Identify which cell holds the provided text, then report its [X, Y] central coordinate. 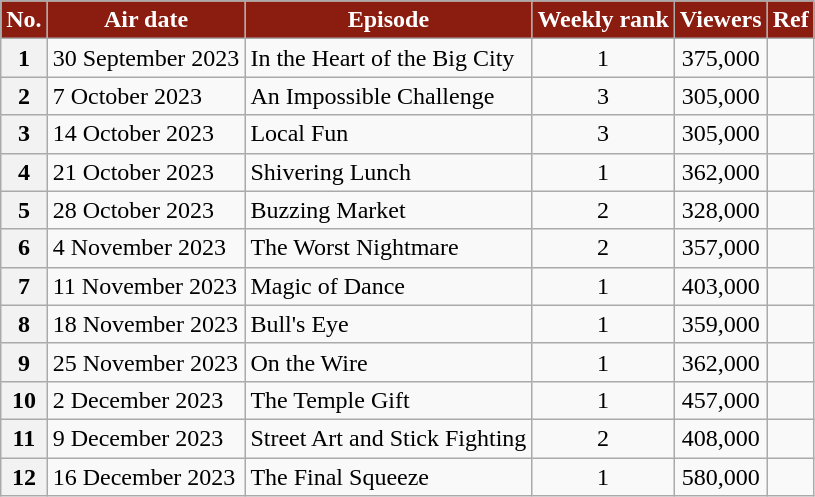
8 [24, 324]
580,000 [720, 477]
16 December 2023 [146, 477]
18 November 2023 [146, 324]
11 November 2023 [146, 286]
In the Heart of the Big City [388, 58]
457,000 [720, 400]
9 December 2023 [146, 438]
Street Art and Stick Fighting [388, 438]
25 November 2023 [146, 362]
408,000 [720, 438]
2 December 2023 [146, 400]
The Final Squeeze [388, 477]
375,000 [720, 58]
Local Fun [388, 134]
11 [24, 438]
Viewers [720, 20]
10 [24, 400]
403,000 [720, 286]
Weekly rank [603, 20]
328,000 [720, 210]
30 September 2023 [146, 58]
28 October 2023 [146, 210]
An Impossible Challenge [388, 96]
5 [24, 210]
357,000 [720, 248]
Episode [388, 20]
6 [24, 248]
359,000 [720, 324]
21 October 2023 [146, 172]
9 [24, 362]
Magic of Dance [388, 286]
12 [24, 477]
No. [24, 20]
Air date [146, 20]
7 October 2023 [146, 96]
7 [24, 286]
On the Wire [388, 362]
Bull's Eye [388, 324]
The Worst Nightmare [388, 248]
14 October 2023 [146, 134]
Buzzing Market [388, 210]
Ref [790, 20]
The Temple Gift [388, 400]
4 [24, 172]
4 November 2023 [146, 248]
Shivering Lunch [388, 172]
